Pinpoint the cell where the given text exists, returning its (x, y) midpoint coordinate. 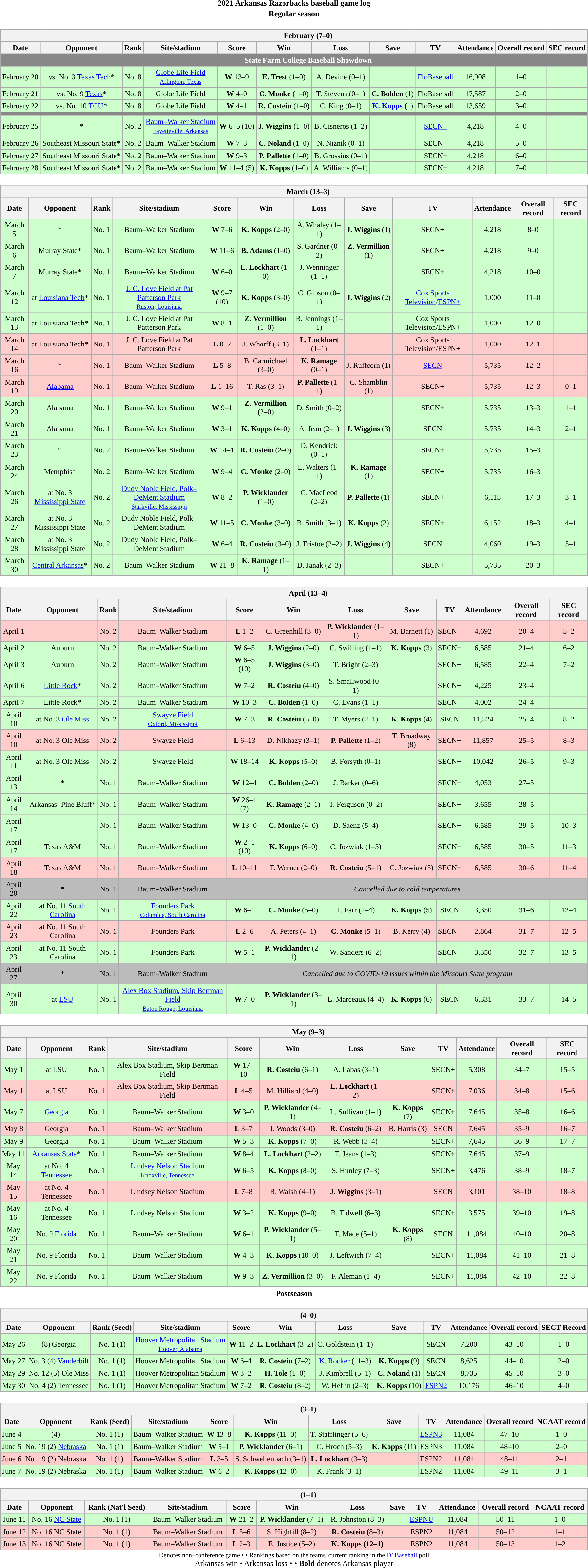
C. Monke (2–0) (266, 471)
50–11 (505, 1519)
16–3 (533, 471)
K. Kopps (5) (411, 910)
W 3–0 (243, 1112)
B. Cisneros (1–2) (341, 126)
P. Pallette (1–0) (284, 156)
SECT Record (564, 1328)
13,659 (475, 106)
Z. Vermillion (3–0) (293, 1276)
May 9 (14, 1141)
K. Frank (3–1) (339, 1471)
March 20 (14, 408)
7–0 (521, 168)
J. Woods (3–0) (293, 1129)
W 7–6 (222, 229)
March 27 (14, 522)
vs. No. 9 Texas* (81, 94)
Cancelled due to COVID-19 issues within the Missouri State program (407, 974)
16–6 (567, 1112)
N. Niznik (0–1) (341, 143)
S. Hunley (7–3) (356, 1170)
K. Kopps (6–0) (293, 847)
L 0–2 (222, 344)
J. Wenninger (1–1) (319, 272)
P. Wicklander (1–0) (266, 497)
20–4 (526, 631)
10–3 (569, 826)
C. Hroch (5–3) (339, 1446)
L. Lockhart (3–2) (285, 1344)
T. Werner (2–0) (293, 868)
W 13–9 (237, 77)
C. Monke (4–0) (293, 826)
(3–1) (294, 1409)
L 4–5 (243, 1091)
March 7 (14, 272)
March 12 (14, 297)
May 16 (14, 1213)
12–0 (533, 323)
K. Kopps (2–0) (266, 229)
7,200 (469, 1344)
J. Barker (0–6) (356, 783)
21–8 (567, 1255)
W 18–14 (244, 762)
K. Rocker (11–3) (345, 1361)
17–3 (533, 497)
15–3 (533, 450)
W 2–1 (10) (244, 847)
7–2 (569, 665)
31–6 (526, 910)
8,735 (469, 1373)
C. Noland (1–0) (284, 143)
May 22 (14, 1276)
B. Smith (3–1) (319, 522)
1–2 (560, 1544)
H. Tole (1–0) (285, 1373)
J. Wiggins (2–0) (293, 648)
No. 4 (2) Tennessee (59, 1386)
Globe Life FieldArlington, Texas (180, 77)
L. Lockhart (2–2) (293, 1154)
11–4 (569, 868)
9–0 (533, 251)
May 7 (14, 1112)
12–4 (569, 910)
K. Kopps (7) (408, 1112)
R. Costeiu (2–0) (266, 450)
C. Jozwiak (5) (411, 868)
38–9 (522, 1170)
42–10 (522, 1276)
K. Ramage (1–1) (266, 565)
L. Lockhart (1–0) (266, 272)
P. Wicklander (2–1) (293, 952)
4,225 (483, 686)
W 4–3 (243, 1255)
L. Lockhart (1–1) (319, 344)
11–0 (533, 297)
March 21 (14, 429)
R. Costeiu (3–0) (266, 544)
4,060 (493, 544)
R. Costeiu (4–0) (293, 686)
March 23 (14, 450)
5–2 (569, 631)
50–13 (505, 1544)
34–7 (522, 1070)
T. Broadway (8) (411, 740)
May 27 (14, 1361)
K. Kopps (8) (408, 1234)
Dudy Noble Field, Polk–DeMent StadiumStarkville, Mississippi (159, 497)
15–6 (567, 1091)
April 13 (14, 783)
48–11 (510, 1459)
B. Forsyth (0–1) (356, 762)
27–5 (526, 783)
J. Wiggins (1–0) (284, 126)
R. Jennings (1–1) (319, 323)
A. Whaley (1–1) (319, 229)
March 30 (14, 565)
T. Bright (2–3) (356, 665)
W 13–0 (244, 826)
vs. No. 3 Texas Tech* (81, 77)
J. Wiggins (4) (368, 544)
28–5 (526, 804)
C. MacLeod (2–2) (319, 497)
R. Costeiu (5–1) (356, 868)
B. Adams (1–0) (266, 251)
P. Wicklander (7–1) (292, 1519)
W 21–2 (241, 1519)
April 18 (14, 868)
L. Marceaux (4–4) (356, 999)
April 6 (14, 686)
K. Kopps (2) (368, 522)
L. Walters (1–1) (319, 471)
April 30 (14, 999)
W 21–8 (222, 565)
11,524 (483, 719)
J. Kimbrell (5–1) (345, 1373)
35–8 (522, 1112)
11–3 (569, 847)
C. Jozwiak (1–3) (356, 847)
February 25 (20, 126)
K. Kopps (11–0) (270, 1434)
12–5 (569, 931)
24–4 (526, 702)
K. Kopps (10) (399, 1386)
B. Carmichael (3–0) (266, 366)
R. Costeiu (8–3) (357, 1532)
W 14–1 (222, 450)
March 6 (14, 251)
4,692 (483, 631)
E. Trest (1–0) (284, 77)
J. Ruffcorn (1) (368, 366)
A. Peters (4–1) (293, 931)
35–9 (522, 1129)
C. King (0–1) (341, 106)
8–3 (569, 740)
(8) Georgia (59, 1344)
14–5 (569, 999)
C. Noland (1) (399, 1373)
W 10–3 (244, 702)
47–10 (510, 1434)
4,002 (483, 702)
5–0 (521, 143)
20–8 (567, 1234)
S. Schwellenbach (3–1) (270, 1459)
No. 12 (5) Ole Miss (59, 1373)
W 13–8 (219, 1434)
16–7 (567, 1129)
W 6–0 (222, 272)
K. Kopps (9–0) (293, 1213)
W 8–1 (222, 323)
46–10 (514, 1386)
K. Kopps (11) (394, 1446)
T. Jeans (1–3) (356, 1154)
J. Wiggins (1) (368, 229)
(4–0) (294, 1315)
April 2 (14, 648)
Hoover Metropolitan StadiumHoover, Alabama (180, 1344)
10–0 (533, 272)
P. Wicklander (5–1) (293, 1234)
3,575 (477, 1213)
May (9–3) (294, 1032)
W 9–1 (222, 408)
Z. Vermillion (1) (368, 251)
A. Devine (0–1) (341, 77)
L 2–3 (241, 1544)
13–5 (569, 952)
March 13 (14, 323)
R. Costeiu (7–2) (285, 1361)
39–10 (522, 1213)
6–2 (569, 648)
29–5 (526, 826)
0–1 (571, 387)
February (7–0) (294, 35)
Arkansas–Pine Bluff* (62, 804)
May 26 (14, 1344)
50–12 (505, 1532)
K. Ramage (1) (368, 471)
K. Kopps (6) (411, 999)
May 21 (14, 1255)
D. Nikhazy (3–1) (293, 740)
W 9–7 (10) (222, 297)
K. Kopps (3–0) (266, 297)
February 28 (20, 168)
April 14 (14, 804)
W 7–0 (244, 999)
T. Mace (5–1) (356, 1234)
P. Pallette (1–1) (319, 387)
2,864 (483, 931)
R. Costeiu (5–0) (293, 719)
B. Harris (3) (408, 1129)
P. Wicklander (3–1) (293, 999)
L 10–11 (244, 868)
June 7 (12, 1471)
J. Wiggins (3–1) (356, 1192)
C. Gibson (0–1) (319, 297)
15–5 (567, 1070)
W 8–2 (222, 497)
W 17–10 (243, 1070)
W 11–4 (5) (237, 168)
B. Grossius (0–1) (341, 156)
30–6 (526, 868)
C. Monke (5–0) (293, 910)
18–7 (567, 1170)
W 9–4 (222, 471)
L 5–6 (241, 1532)
41–10 (522, 1255)
J. Wiggins (2) (368, 297)
P. Pallette (1) (368, 497)
C. Greenhill (3–0) (293, 631)
9–3 (569, 762)
R. Webb (3–4) (356, 1141)
E. Justice (5–2) (292, 1544)
March 14 (14, 344)
D. Kendrick (0–1) (319, 450)
May 8 (14, 1129)
June 12 (14, 1532)
6,115 (493, 497)
W 4–1 (237, 106)
T. Myers (2–1) (356, 719)
7,036 (477, 1091)
36–9 (522, 1141)
W 11–5 (222, 522)
Cancelled due to cold temperatures (407, 889)
ESPNU (422, 1519)
17–7 (567, 1141)
K. Kopps (5–0) (293, 762)
June 13 (14, 1544)
37–9 (522, 1154)
K. Ramage (2–1) (293, 804)
April 20 (14, 889)
32–7 (526, 952)
K. Kopps (1–0) (284, 168)
February 21 (20, 94)
T. Farr (2–4) (356, 910)
6–0 (521, 156)
21–4 (526, 648)
February 22 (20, 106)
M. Hilliard (4–0) (293, 1091)
W 5–3 (243, 1141)
F. Aleman (1–4) (356, 1276)
34–8 (522, 1091)
C. Bolden (1–0) (293, 702)
4,053 (483, 783)
3,476 (477, 1170)
T. Ras (3–1) (266, 387)
K. Kopps (7–0) (293, 1141)
L. Sullivan (1–1) (356, 1112)
April (13–4) (294, 593)
31–7 (526, 931)
4–1 (571, 522)
Swayze FieldOxford, Mississippi (173, 719)
vs. No. 10 TCU* (81, 106)
5–1 (571, 544)
D. Smith (0–2) (319, 408)
March 5 (14, 229)
Memphis* (60, 471)
W. Sanders (6–2) (356, 952)
18–8 (567, 1192)
T. Stafflinger (5–6) (339, 1434)
Baum–Walker StadiumFayetteville, Arkansas (180, 126)
C. Goldstein (1–1) (345, 1344)
D. Saenz (5–4) (356, 826)
8–0 (533, 229)
22–4 (526, 665)
C. Swilling (1–1) (356, 648)
25–4 (526, 719)
S. Highfill (8–2) (292, 1532)
40–10 (522, 1234)
12–2 (533, 366)
May 30 (14, 1386)
April 22 (14, 910)
W 12–4 (244, 783)
T. Stevens (0–1) (341, 94)
February 27 (20, 156)
R. Costeiu (6–1) (293, 1070)
(1–1) (294, 1495)
L 3–7 (243, 1129)
B. Kerry (4) (411, 931)
May 20 (14, 1234)
L 3–5 (219, 1459)
No. 3 (4) Vanderbilt (59, 1361)
23–4 (526, 686)
J. Wiggins (3–0) (293, 665)
33–7 (526, 999)
19–3 (533, 544)
W 4–0 (237, 94)
May 29 (14, 1373)
February 20 (20, 77)
J. C. Love Field at Pat Patterson ParkRuston, Louisiana (159, 297)
14–3 (533, 429)
May 11 (14, 1154)
12–1 (533, 344)
April 7 (14, 702)
J. Whorff (3–1) (266, 344)
K. Kopps (3) (411, 648)
April 1 (14, 631)
L 7–8 (243, 1192)
K. Ramage (0–1) (319, 366)
R. Costeiu (1–0) (284, 106)
K. Kopps (9) (399, 1361)
T. Ferguson (0–2) (356, 804)
S. Gardner (0–2) (319, 251)
March (13–3) (294, 191)
May 15 (14, 1192)
10,176 (469, 1386)
44–10 (514, 1361)
March 28 (14, 544)
49–11 (510, 1471)
K. Kopps (8–0) (293, 1170)
C. Bolden (2–0) (293, 783)
L 6–13 (244, 740)
June 4 (12, 1434)
W 11–6 (222, 251)
13–3 (533, 408)
16,908 (475, 77)
3,655 (483, 804)
C. Monke (1–0) (284, 94)
30–5 (526, 847)
June 5 (12, 1446)
June 11 (14, 1519)
C. Evans (1–1) (356, 702)
L 2–6 (244, 931)
R. Walsh (4–1) (293, 1192)
6,152 (493, 522)
Lindsey Nelson StadiumKnoxville, Tennessee (167, 1170)
48–10 (510, 1446)
W. Heflin (2–3) (345, 1386)
J. Fristoe (2–2) (319, 544)
Founders ParkColumbia, South Carolina (173, 910)
C. Monke (3–0) (266, 522)
43–10 (514, 1344)
K. Kopps (12–0) (270, 1471)
12–3 (533, 387)
R. Costeiu (8–2) (285, 1386)
April 3 (14, 665)
L 5–8 (222, 366)
February 26 (20, 143)
State Farm College Baseball Showdown (294, 60)
W 26–1 (7) (244, 804)
C. Bolden (1) (393, 94)
10,042 (483, 762)
Z. Vermillion (2–0) (266, 408)
Z. Vermillion (1–0) (266, 323)
P. Pallette (1–2) (356, 740)
P. Wicklander (4–1) (293, 1112)
17,587 (475, 94)
D. Janak (2–3) (319, 565)
K. Kopps (1) (393, 106)
Alex Box Stadium, Skip Bertman FieldBaton Rouge, Louisiana (173, 999)
C. Monke (5–1) (356, 931)
Rank (Nat'l Seed) (117, 1507)
L. Lockhart (3–3) (339, 1459)
M. Barnett (1) (411, 631)
L 1–2 (244, 631)
March 26 (14, 497)
25–5 (526, 740)
26–5 (526, 762)
March 24 (14, 471)
K. Kopps (4–0) (266, 429)
A. Williams (0–1) (341, 168)
J. Wiggins (3) (368, 429)
8,625 (469, 1361)
S. Smallwood (0–1) (356, 686)
W 3–1 (222, 429)
W 6–2 (219, 1471)
P. Wicklander (1–1) (356, 631)
R. Costeiu (6–2) (356, 1129)
(4) (56, 1434)
6,331 (483, 999)
A. Labas (3–1) (356, 1070)
R. Johnston (8–3) (357, 1519)
W 11–2 (241, 1344)
19–8 (567, 1213)
K. Kopps (4) (411, 719)
April 27 (14, 974)
Arkansas State* (56, 1154)
A. Jean (2–1) (319, 429)
8–2 (569, 719)
Central Arkansas* (60, 565)
K. Kopps (12–1) (357, 1544)
11,857 (483, 740)
45–10 (514, 1373)
J. Leftwich (7–4) (356, 1255)
March 16 (14, 366)
May 14 (14, 1170)
5,308 (477, 1070)
18–3 (533, 522)
March 19 (14, 387)
June 6 (12, 1459)
22–8 (567, 1276)
April 11 (14, 762)
K. Kopps (10–0) (293, 1255)
W 8–4 (243, 1154)
B. Tidwell (6–3) (356, 1213)
38–10 (522, 1192)
L. Lockhart (1–2) (356, 1091)
L 1–16 (222, 387)
20–3 (533, 565)
C. Shamblin (1) (368, 387)
3,101 (477, 1192)
P. Wicklander (6–1) (270, 1446)
